Identify which cell holds the provided text, then report its [x, y] central coordinate. 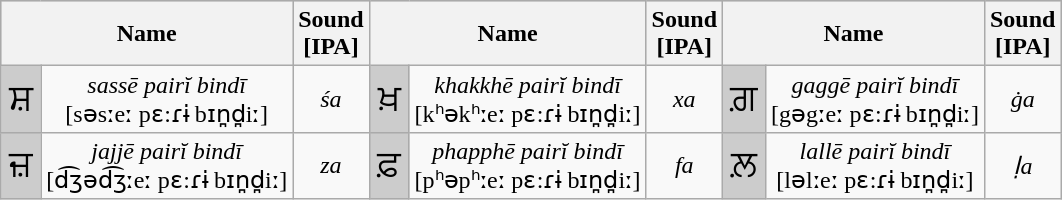
sassē pairĭ bindī[səsːeː pɛ:ɾɨ bɪn̪d̪iː] [167, 100]
phapphē pairĭ bindī[pʰəpʰːeː pɛ:ɾɨ bɪn̪d̪iː] [528, 166]
gaggē pairĭ bindī[gəgːeː pɛ:ɾɨ bɪn̪d̪iː] [874, 100]
jajjē pairĭ bindī[d͡ʒəd͡ʒːeː pɛ:ɾɨ bɪn̪d̪iː] [167, 166]
ਗ਼ [744, 100]
ਫ਼ [389, 166]
śa [331, 100]
xa [684, 100]
ਖ਼ [389, 100]
ਸ਼ [21, 100]
ġa [1022, 100]
za [331, 166]
ਜ਼ [21, 166]
ਲ਼ [744, 166]
fa [684, 166]
khakkhē pairĭ bindī[kʰəkʰːeː pɛ:ɾɨ bɪn̪d̪iː] [528, 100]
lallē pairĭ bindī[ləlːeː pɛ:ɾɨ bɪn̪d̪iː] [874, 166]
ḷa [1022, 166]
